Output the (X, Y) coordinate of the center of the cell containing the given text.  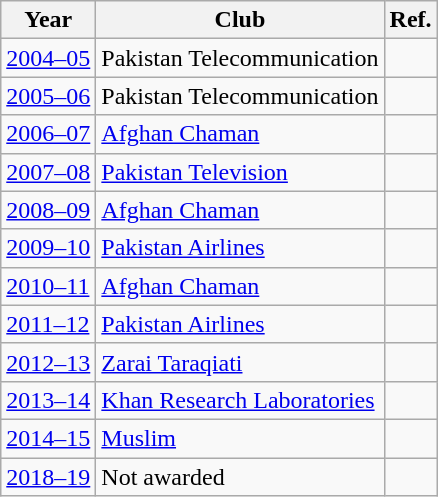
2010–11 (48, 286)
2011–12 (48, 324)
Zarai Taraqiati (240, 362)
2007–08 (48, 172)
Club (240, 20)
Ref. (410, 20)
Muslim (240, 438)
2009–10 (48, 248)
Khan Research Laboratories (240, 400)
2012–13 (48, 362)
2018–19 (48, 477)
Pakistan Television (240, 172)
Not awarded (240, 477)
2013–14 (48, 400)
Year (48, 20)
2014–15 (48, 438)
2004–05 (48, 58)
2006–07 (48, 134)
2005–06 (48, 96)
2008–09 (48, 210)
